Scan for the cell matching the given text and deliver its (x, y) coordinate at center. 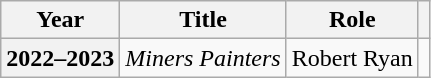
Robert Ryan (352, 58)
Miners Painters (203, 58)
Title (203, 20)
Year (60, 20)
2022–2023 (60, 58)
Role (352, 20)
